Detect which cell encompasses the target text, then output its (X, Y) center coordinate. 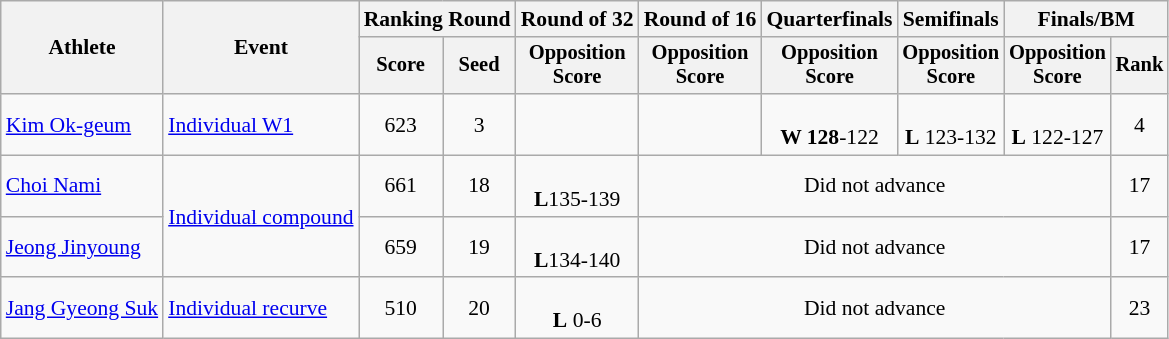
Ranking Round (438, 19)
Choi Nami (82, 186)
4 (1140, 124)
L135-139 (578, 186)
Individual W1 (260, 124)
L 123-132 (950, 124)
Individual recurve (260, 308)
Quarterfinals (829, 19)
Rank (1140, 66)
19 (480, 248)
L 122-127 (1058, 124)
510 (401, 308)
Athlete (82, 48)
23 (1140, 308)
W 128-122 (829, 124)
L134-140 (578, 248)
L 0-6 (578, 308)
Finals/BM (1086, 19)
3 (480, 124)
Jeong Jinyoung (82, 248)
Seed (480, 66)
659 (401, 248)
Event (260, 48)
Kim Ok-geum (82, 124)
Score (401, 66)
661 (401, 186)
18 (480, 186)
Semifinals (950, 19)
623 (401, 124)
20 (480, 308)
Jang Gyeong Suk (82, 308)
Round of 16 (700, 19)
Individual compound (260, 217)
Round of 32 (578, 19)
